Detect which cell encompasses the target text, then output its [X, Y] center coordinate. 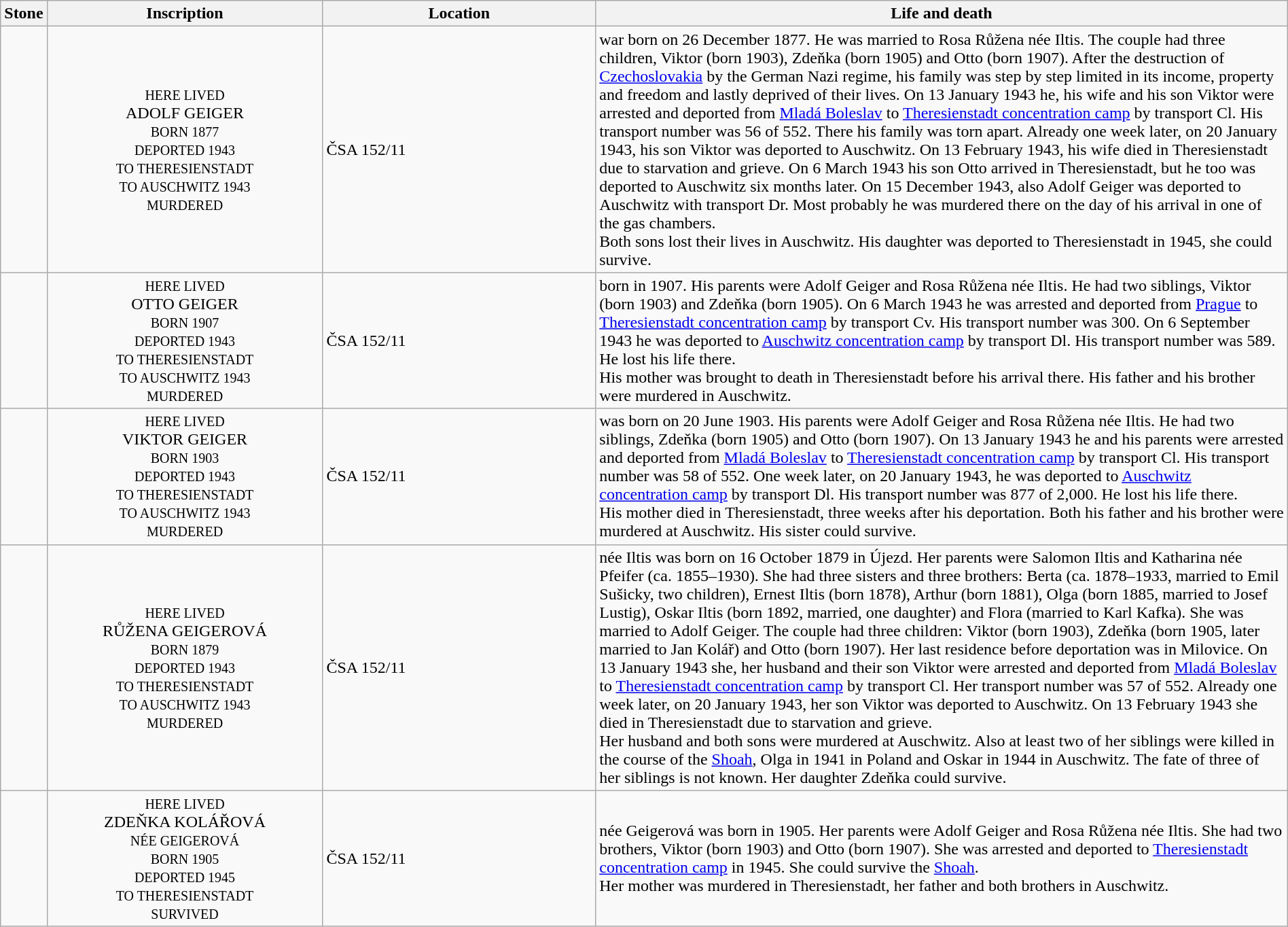
HERE LIVEDZDEŇKA KOLÁŘOVÁNÉE GEIGEROVÁBORN 1905DEPORTED 1945TO THERESIENSTADTSURVIVED [185, 858]
Life and death [942, 14]
Location [459, 14]
HERE LIVEDOTTO GEIGERBORN 1907DEPORTED 1943TO THERESIENSTADTTO AUSCHWITZ 1943MURDERED [185, 340]
HERE LIVEDVIKTOR GEIGERBORN 1903DEPORTED 1943TO THERESIENSTADTTO AUSCHWITZ 1943MURDERED [185, 476]
HERE LIVEDRŮŽENA GEIGEROVÁBORN 1879DEPORTED 1943TO THERESIENSTADTTO AUSCHWITZ 1943MURDERED [185, 667]
Inscription [185, 14]
HERE LIVEDADOLF GEIGERBORN 1877DEPORTED 1943TO THERESIENSTADTTO AUSCHWITZ 1943MURDERED [185, 150]
Stone [24, 14]
